Provide the (X, Y) coordinate of the cell's center where the given text is located.  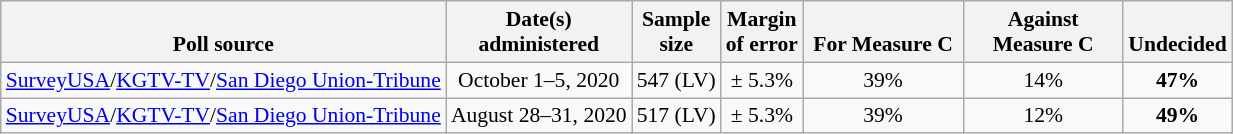
49% (1177, 116)
Date(s)administered (539, 32)
For Measure C (883, 32)
547 (LV) (676, 80)
Samplesize (676, 32)
August 28–31, 2020 (539, 116)
Against Measure C (1043, 32)
Marginof error (762, 32)
Undecided (1177, 32)
47% (1177, 80)
14% (1043, 80)
12% (1043, 116)
517 (LV) (676, 116)
Poll source (224, 32)
October 1–5, 2020 (539, 80)
